Capture the cell that displays the provided text and extract its (x, y) central coordinate. 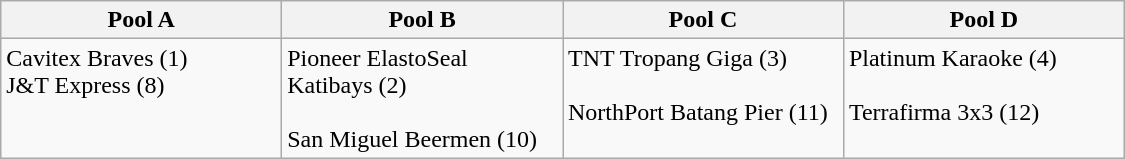
Pioneer ElastoSeal Katibays (2) San Miguel Beermen (10) (422, 98)
Pool D (984, 20)
Pool A (142, 20)
TNT Tropang Giga (3) NorthPort Batang Pier (11) (702, 98)
Pool C (702, 20)
Cavitex Braves (1) J&T Express (8) (142, 98)
Pool B (422, 20)
Platinum Karaoke (4) Terrafirma 3x3 (12) (984, 98)
